Return the (x, y) coordinate for the center point of the cell that contains the specified text.  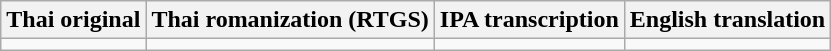
Thai romanization (RTGS) (290, 20)
English translation (727, 20)
IPA transcription (529, 20)
Thai original (74, 20)
